Provide the (x, y) coordinate of the cell's center where the given text is located.  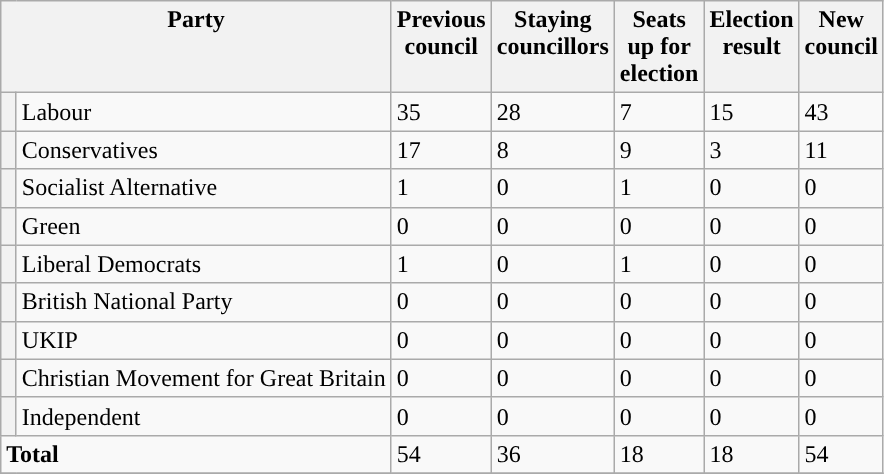
Total (196, 454)
43 (841, 112)
11 (841, 150)
Party (196, 47)
36 (552, 454)
Christian Movement for Great Britain (204, 378)
Conservatives (204, 150)
17 (441, 150)
British National Party (204, 302)
28 (552, 112)
9 (659, 150)
New council (841, 47)
3 (752, 150)
Socialist Alternative (204, 188)
UKIP (204, 340)
15 (752, 112)
8 (552, 150)
Liberal Democrats (204, 264)
Labour (204, 112)
Previous council (441, 47)
Staying councillors (552, 47)
Independent (204, 416)
Election result (752, 47)
35 (441, 112)
Green (204, 226)
Seats up for election (659, 47)
7 (659, 112)
